Return the (X, Y) coordinate for the center point of the cell that contains the specified text.  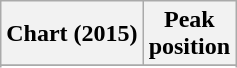
Chart (2015) (72, 34)
Peakposition (189, 34)
